Detect which cell encompasses the target text, then output its [X, Y] center coordinate. 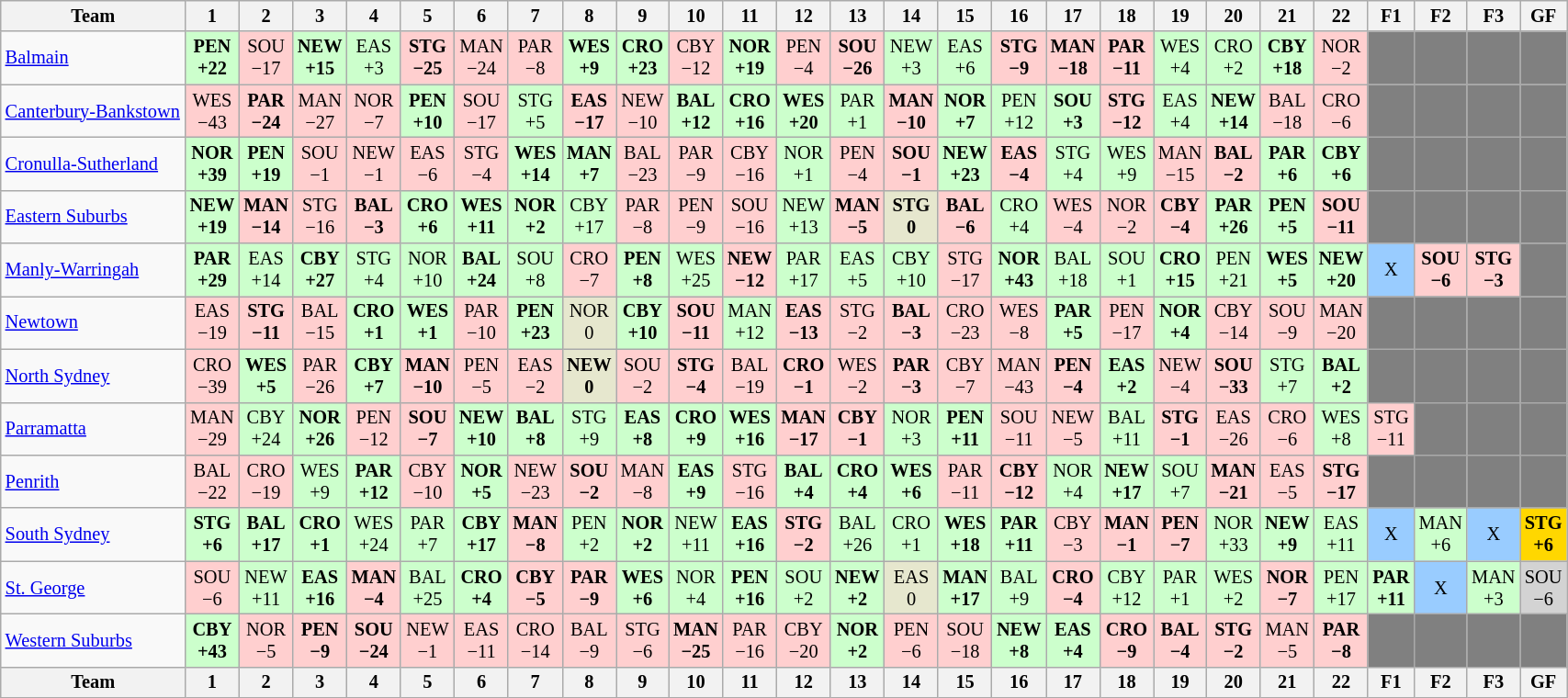
PEN+8 [643, 270]
CRO−14 [535, 640]
MAN−1 [1126, 535]
BAL−4 [1180, 640]
NEW+2 [858, 588]
CRO−7 [590, 270]
SOU−26 [858, 58]
CRO−1 [803, 376]
EAS+2 [1126, 376]
CBY+12 [1126, 588]
NEW−12 [750, 270]
Western Suburbs [94, 640]
CRO+2 [1233, 58]
CBY−5 [535, 588]
EAS−19 [213, 322]
WES+11 [481, 217]
PAR−16 [750, 640]
CRO−4 [1073, 588]
EAS+3 [375, 58]
NEW0 [590, 376]
WES+16 [750, 429]
BAL+11 [1126, 429]
BAL+17 [266, 535]
MAN−43 [1020, 376]
CBY−1 [858, 429]
WES−8 [1020, 322]
PEN+12 [1020, 111]
WES+18 [964, 535]
CBY−16 [750, 163]
PAR+12 [375, 481]
CRO+9 [696, 429]
EAS−6 [428, 163]
EAS−4 [1020, 163]
MAN−25 [696, 640]
SOU−24 [375, 640]
CBY−3 [1073, 535]
WES+25 [696, 270]
CBY+43 [213, 640]
SOU+8 [535, 270]
EAS−13 [803, 322]
MAN+6 [1441, 535]
CRO+16 [750, 111]
MAN−17 [803, 429]
WES+2 [1233, 588]
NEW+19 [213, 217]
MAN−21 [1233, 481]
NOR+33 [1233, 535]
PEN+2 [590, 535]
STG−6 [643, 640]
EAS+6 [964, 58]
NOR+19 [750, 58]
PAR−10 [481, 322]
NEW+13 [803, 217]
SOU−7 [428, 429]
CBY−7 [964, 376]
NEW+3 [911, 58]
CBY+27 [320, 270]
CRO+6 [428, 217]
CRO−9 [1126, 640]
CRO−39 [213, 376]
PEN−6 [911, 640]
NOR+1 [803, 163]
BAL−6 [964, 217]
WES−43 [213, 111]
EAS+11 [1341, 535]
SOU−18 [964, 640]
WES+8 [1341, 429]
SOU+1 [1126, 270]
PEN+21 [1233, 270]
WES−2 [858, 376]
PAR+7 [428, 535]
STG−9 [1020, 58]
CRO+15 [1180, 270]
NEW+8 [1020, 640]
MAN−18 [1073, 58]
NOR+10 [428, 270]
PEN+11 [964, 429]
EAS+14 [266, 270]
MAN−27 [320, 111]
CBY+24 [266, 429]
PEN−17 [1126, 322]
NEW+20 [1341, 270]
PEN+17 [1341, 588]
CBY−20 [803, 640]
MAN−14 [266, 217]
South Sydney [94, 535]
EAS−5 [1288, 481]
MAN+12 [750, 322]
STG+5 [535, 111]
WES+20 [803, 111]
Eastern Suburbs [94, 217]
BAL+2 [1341, 376]
CRO−19 [266, 481]
BAL+24 [481, 270]
SOU+7 [1180, 481]
PAR−24 [266, 111]
CBY+7 [375, 376]
Parramatta [94, 429]
WES−4 [1073, 217]
EAS+8 [643, 429]
BAL−19 [750, 376]
NOR0 [590, 322]
MAN−4 [375, 588]
BAL+4 [803, 481]
BAL+18 [1073, 270]
BAL−23 [643, 163]
BAL+8 [535, 429]
NEW−4 [1180, 376]
PAR+17 [803, 270]
EAS0 [911, 588]
SOU−9 [1288, 322]
St. George [94, 588]
NOR+26 [320, 429]
PAR−26 [320, 376]
PAR−3 [911, 376]
NEW+14 [1233, 111]
Cronulla-Sutherland [94, 163]
CBY−10 [428, 481]
PEN−7 [1180, 535]
CBY+18 [1288, 58]
STG−3 [1494, 270]
BAL−9 [590, 640]
STG−25 [428, 58]
BAL+25 [428, 588]
PEN+5 [1288, 217]
MAN+3 [1494, 588]
BAL−22 [213, 481]
PAR+26 [1233, 217]
NEW+23 [964, 163]
PEN−12 [375, 429]
CBY−14 [1233, 322]
MAN−20 [1341, 322]
WES+4 [1180, 58]
BAL−15 [320, 322]
EAS+9 [696, 481]
EAS−17 [590, 111]
NEW−10 [643, 111]
CBY−4 [1180, 217]
MAN−29 [213, 429]
STG−12 [1126, 111]
North Sydney [94, 376]
STG−1 [1180, 429]
NEW−23 [535, 481]
CRO+23 [643, 58]
WES+1 [428, 322]
NOR+39 [213, 163]
EAS−2 [535, 376]
PEN+10 [428, 111]
Penrith [94, 481]
EAS+5 [858, 270]
PEN+23 [535, 322]
CRO−23 [964, 322]
STG+9 [590, 429]
MAN−15 [1180, 163]
EAS−26 [1233, 429]
BAL+9 [1020, 588]
SOU−16 [750, 217]
STG0 [911, 217]
NEW+17 [1126, 481]
SOU+3 [1073, 111]
WES+14 [535, 163]
SOU+2 [803, 588]
NOR−5 [266, 640]
Canterbury-Bankstown [94, 111]
PAR+5 [1073, 322]
CBY+6 [1341, 163]
NOR+3 [911, 429]
NOR+7 [964, 111]
BAL+26 [858, 535]
Balmain [94, 58]
PEN+16 [750, 588]
STG+7 [1288, 376]
PEN+19 [266, 163]
SOU−33 [1233, 376]
PAR+29 [213, 270]
BAL−18 [1288, 111]
NEW−5 [1073, 429]
Manly-Warringah [94, 270]
MAN+17 [964, 588]
EAS−11 [481, 640]
NEW+9 [1288, 535]
PEN+22 [213, 58]
NEW+10 [481, 429]
MAN−24 [481, 58]
MAN+7 [590, 163]
NOR+5 [481, 481]
PAR+6 [1288, 163]
WES+24 [375, 535]
Newtown [94, 322]
NEW+15 [320, 58]
PEN−5 [481, 376]
BAL−2 [1233, 163]
BAL+12 [696, 111]
NOR+43 [1020, 270]
